Extract the [x, y] coordinate from the center of the cell holding the provided text.  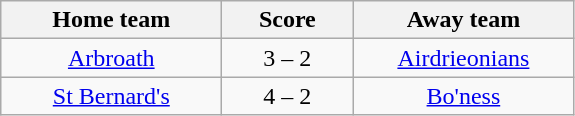
Arbroath [112, 58]
Bo'ness [464, 96]
Score [288, 20]
Away team [464, 20]
St Bernard's [112, 96]
Home team [112, 20]
Airdrieonians [464, 58]
3 – 2 [288, 58]
4 – 2 [288, 96]
